Extract the (x, y) coordinate from the center of the cell holding the provided text.  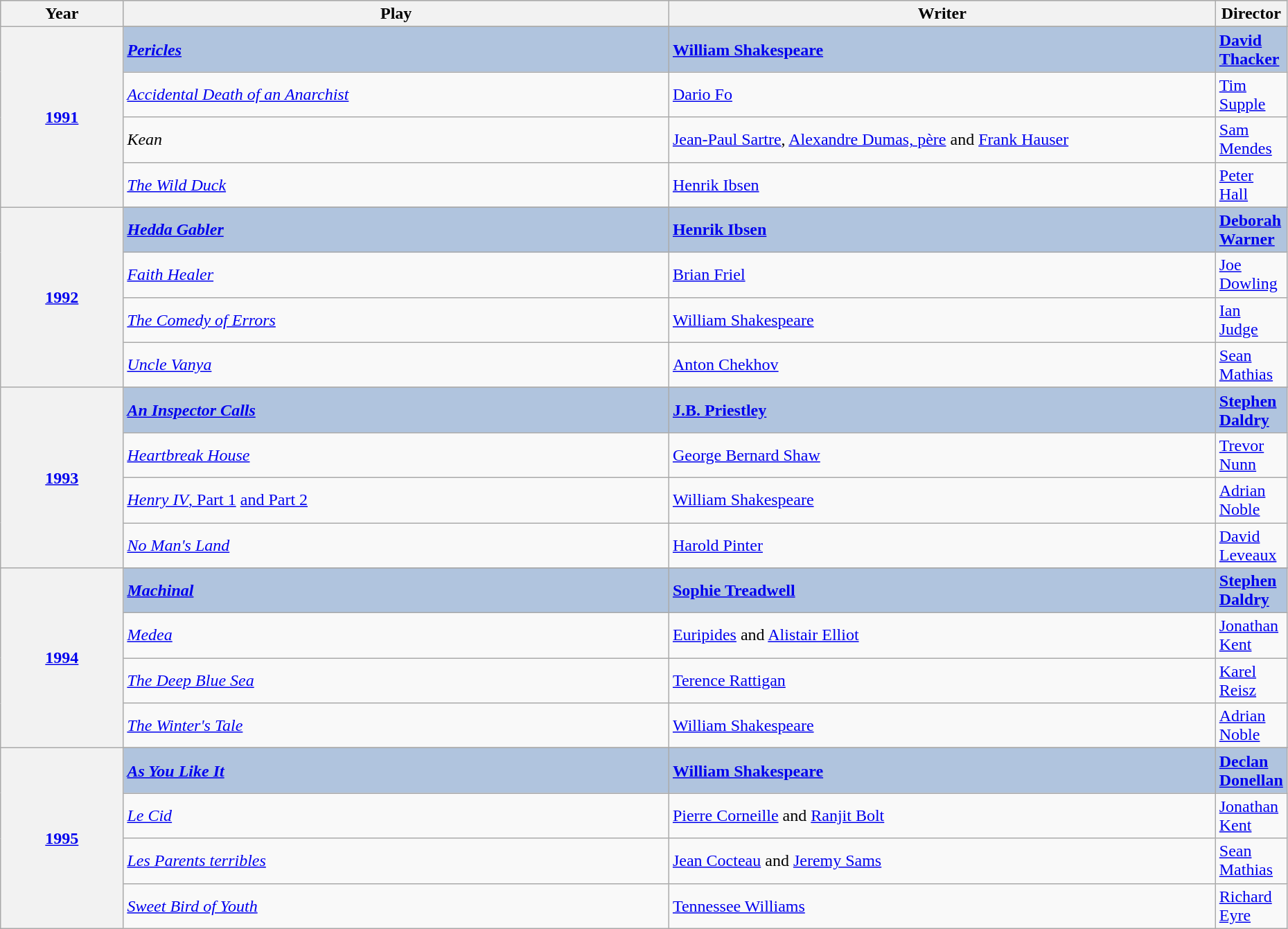
Euripides and Alistair Elliot (942, 636)
Tennessee Williams (942, 906)
Play (396, 14)
Dario Fo (942, 94)
Karel Reisz (1251, 680)
Director (1251, 14)
Writer (942, 14)
1993 (62, 477)
Le Cid (396, 816)
The Deep Blue Sea (396, 680)
The Comedy of Errors (396, 320)
Sweet Bird of Youth (396, 906)
Ian Judge (1251, 320)
Accidental Death of an Anarchist (396, 94)
Faith Healer (396, 274)
Medea (396, 636)
1991 (62, 117)
The Wild Duck (396, 184)
Pericles (396, 50)
Joe Dowling (1251, 274)
Les Parents terribles (396, 860)
No Man's Land (396, 545)
As You Like It (396, 770)
Henry IV, Part 1 and Part 2 (396, 500)
Sophie Treadwell (942, 590)
Anton Chekhov (942, 364)
David Thacker (1251, 50)
Declan Donellan (1251, 770)
Jean-Paul Sartre, Alexandre Dumas, père and Frank Hauser (942, 140)
Deborah Warner (1251, 230)
1994 (62, 658)
Trevor Nunn (1251, 454)
Tim Supple (1251, 94)
1992 (62, 297)
Terence Rattigan (942, 680)
Hedda Gabler (396, 230)
1995 (62, 838)
Jean Cocteau and Jeremy Sams (942, 860)
Harold Pinter (942, 545)
An Inspector Calls (396, 410)
Brian Friel (942, 274)
Sam Mendes (1251, 140)
Machinal (396, 590)
George Bernard Shaw (942, 454)
Peter Hall (1251, 184)
Heartbreak House (396, 454)
Pierre Corneille and Ranjit Bolt (942, 816)
Richard Eyre (1251, 906)
Uncle Vanya (396, 364)
David Leveaux (1251, 545)
Kean (396, 140)
The Winter's Tale (396, 726)
Year (62, 14)
J.B. Priestley (942, 410)
